Provide the [X, Y] coordinate of the cell's center where the given text is located.  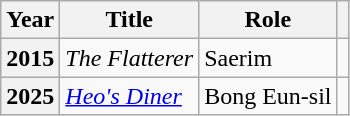
Bong Eun-sil [268, 96]
The Flatterer [130, 58]
Heo's Diner [130, 96]
Title [130, 20]
Saerim [268, 58]
Year [30, 20]
2015 [30, 58]
Role [268, 20]
2025 [30, 96]
